Determine the [X, Y] coordinate at the center of the cell enclosing the given text.  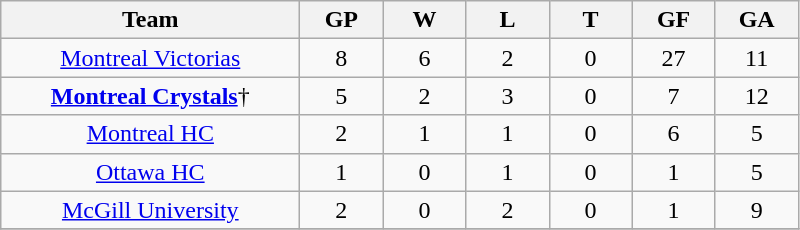
T [590, 20]
12 [756, 96]
GA [756, 20]
McGill University [150, 210]
9 [756, 210]
11 [756, 58]
Team [150, 20]
27 [674, 58]
W [424, 20]
GP [342, 20]
Ottawa HC [150, 172]
Montreal Crystals† [150, 96]
L [508, 20]
Montreal HC [150, 134]
Montreal Victorias [150, 58]
3 [508, 96]
GF [674, 20]
7 [674, 96]
8 [342, 58]
